Capture the cell that displays the provided text and extract its [X, Y] central coordinate. 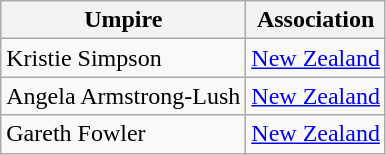
Angela Armstrong-Lush [124, 96]
Kristie Simpson [124, 58]
Umpire [124, 20]
Gareth Fowler [124, 134]
Association [316, 20]
